Return the (X, Y) coordinate for the center point of the cell that contains the specified text.  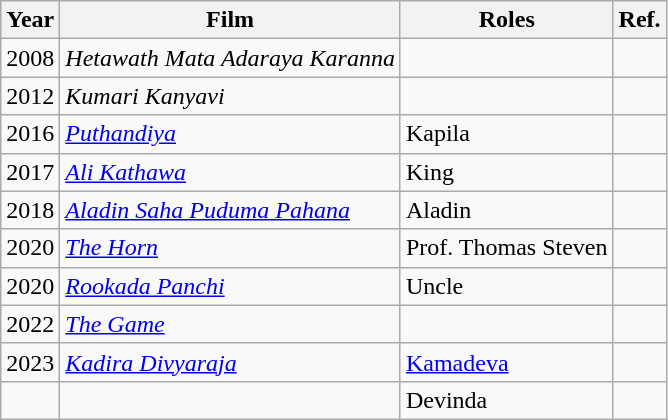
Ali Kathawa (230, 172)
Aladin (506, 210)
2022 (30, 324)
Aladin Saha Puduma Pahana (230, 210)
King (506, 172)
Kamadeva (506, 362)
Uncle (506, 286)
Rookada Panchi (230, 286)
2008 (30, 58)
2018 (30, 210)
2017 (30, 172)
Kadira Divyaraja (230, 362)
The Horn (230, 248)
2012 (30, 96)
Film (230, 20)
Kapila (506, 134)
Ref. (640, 20)
Prof. Thomas Steven (506, 248)
2016 (30, 134)
Devinda (506, 400)
Year (30, 20)
2023 (30, 362)
Puthandiya (230, 134)
Kumari Kanyavi (230, 96)
Hetawath Mata Adaraya Karanna (230, 58)
The Game (230, 324)
Roles (506, 20)
